Detect which cell encompasses the target text, then output its (X, Y) center coordinate. 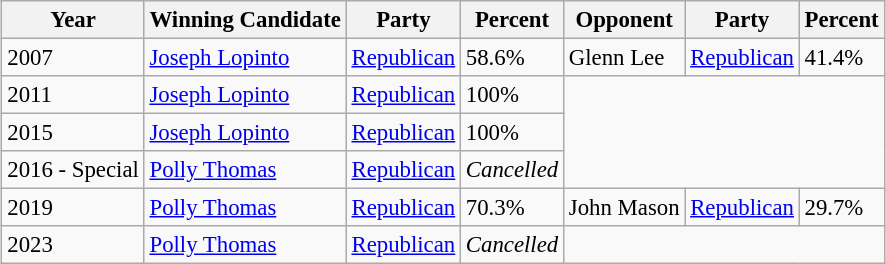
29.7% (842, 208)
2015 (73, 133)
70.3% (512, 208)
Year (73, 20)
2007 (73, 57)
2016 - Special (73, 170)
2019 (73, 208)
John Mason (624, 208)
2011 (73, 95)
Winning Candidate (245, 20)
58.6% (512, 57)
41.4% (842, 57)
Glenn Lee (624, 57)
2023 (73, 245)
Opponent (624, 20)
